Capture the cell that displays the provided text and extract its (X, Y) central coordinate. 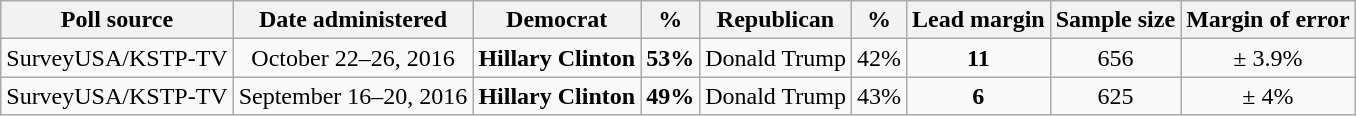
Lead margin (978, 20)
October 22–26, 2016 (353, 58)
Poll source (117, 20)
Date administered (353, 20)
Democrat (557, 20)
Margin of error (1268, 20)
53% (670, 58)
Sample size (1115, 20)
42% (878, 58)
49% (670, 96)
± 4% (1268, 96)
656 (1115, 58)
September 16–20, 2016 (353, 96)
6 (978, 96)
625 (1115, 96)
± 3.9% (1268, 58)
11 (978, 58)
Republican (776, 20)
43% (878, 96)
